Locate the cell with the specified text and output its [X, Y] center coordinate. 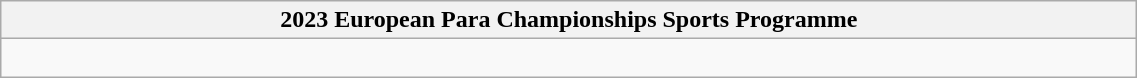
2023 European Para Championships Sports Programme [569, 20]
